Return [x, y] of the center of cell containing provided text 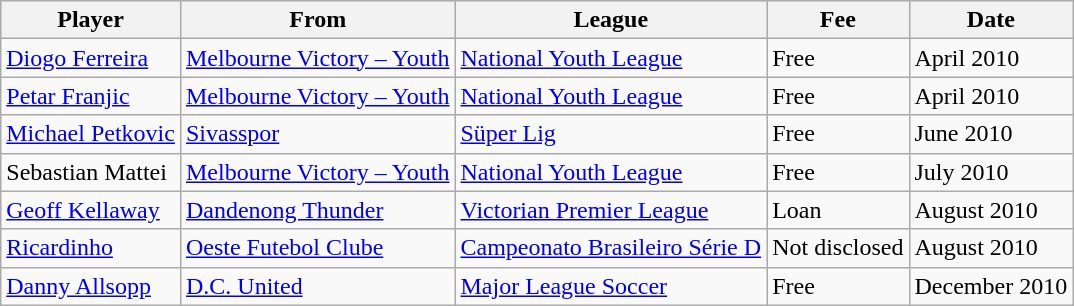
Süper Lig [611, 134]
Dandenong Thunder [318, 210]
Michael Petkovic [91, 134]
Petar Franjic [91, 96]
June 2010 [991, 134]
From [318, 20]
Sivasspor [318, 134]
Not disclosed [838, 248]
League [611, 20]
D.C. United [318, 286]
Sebastian Mattei [91, 172]
Fee [838, 20]
December 2010 [991, 286]
Oeste Futebol Clube [318, 248]
Loan [838, 210]
July 2010 [991, 172]
Date [991, 20]
Diogo Ferreira [91, 58]
Ricardinho [91, 248]
Player [91, 20]
Victorian Premier League [611, 210]
Major League Soccer [611, 286]
Danny Allsopp [91, 286]
Geoff Kellaway [91, 210]
Campeonato Brasileiro Série D [611, 248]
